Pinpoint the cell where the given text exists, returning its [X, Y] midpoint coordinate. 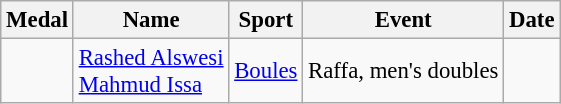
Event [404, 20]
Name [151, 20]
Rashed AlswesiMahmud Issa [151, 72]
Sport [266, 20]
Medal [38, 20]
Raffa, men's doubles [404, 72]
Boules [266, 72]
Date [532, 20]
